Capture the cell that displays the provided text and extract its [x, y] central coordinate. 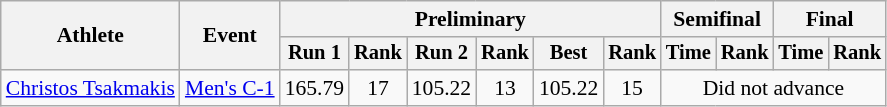
165.79 [314, 88]
Best [568, 54]
Final [829, 19]
13 [505, 88]
15 [632, 88]
Run 2 [442, 54]
Men's C-1 [230, 88]
Run 1 [314, 54]
Did not advance [774, 88]
Semifinal [717, 19]
17 [378, 88]
Preliminary [470, 19]
Athlete [90, 36]
Christos Tsakmakis [90, 88]
Event [230, 36]
